Scan for the cell matching the given text and deliver its [X, Y] coordinate at center. 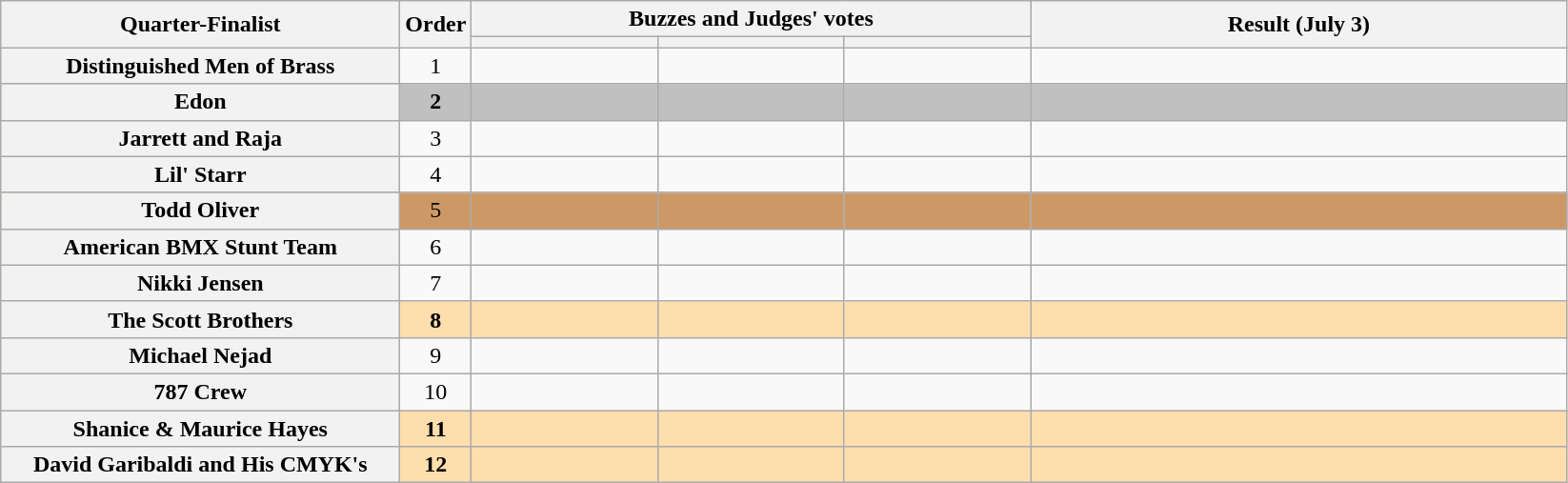
Nikki Jensen [200, 283]
8 [436, 319]
American BMX Stunt Team [200, 247]
3 [436, 138]
4 [436, 174]
Buzzes and Judges' votes [751, 19]
12 [436, 465]
David Garibaldi and His CMYK's [200, 465]
7 [436, 283]
787 Crew [200, 392]
9 [436, 355]
2 [436, 102]
6 [436, 247]
Distinguished Men of Brass [200, 66]
Todd Oliver [200, 211]
Lil' Starr [200, 174]
Result (July 3) [1299, 25]
Order [436, 25]
Michael Nejad [200, 355]
1 [436, 66]
Shanice & Maurice Hayes [200, 428]
The Scott Brothers [200, 319]
Edon [200, 102]
11 [436, 428]
Quarter-Finalist [200, 25]
10 [436, 392]
Jarrett and Raja [200, 138]
5 [436, 211]
